Capture the cell that displays the provided text and extract its (X, Y) central coordinate. 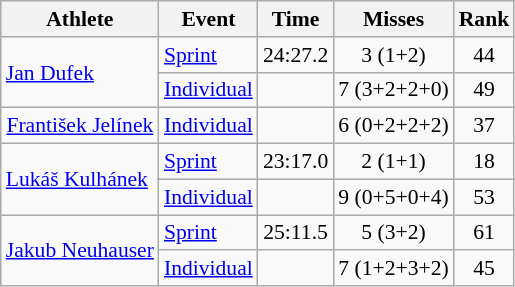
Time (296, 19)
Event (208, 19)
25:11.5 (296, 233)
49 (484, 90)
Lukáš Kulhánek (80, 180)
53 (484, 197)
23:17.0 (296, 162)
7 (3+2+2+0) (393, 90)
5 (3+2) (393, 233)
44 (484, 55)
Athlete (80, 19)
Jakub Neuhauser (80, 250)
Jan Dufek (80, 72)
45 (484, 269)
2 (1+1) (393, 162)
24:27.2 (296, 55)
6 (0+2+2+2) (393, 126)
7 (1+2+3+2) (393, 269)
61 (484, 233)
37 (484, 126)
9 (0+5+0+4) (393, 197)
Rank (484, 19)
František Jelínek (80, 126)
Misses (393, 19)
3 (1+2) (393, 55)
18 (484, 162)
